Return the [X, Y] coordinate for the center point of the cell that contains the specified text.  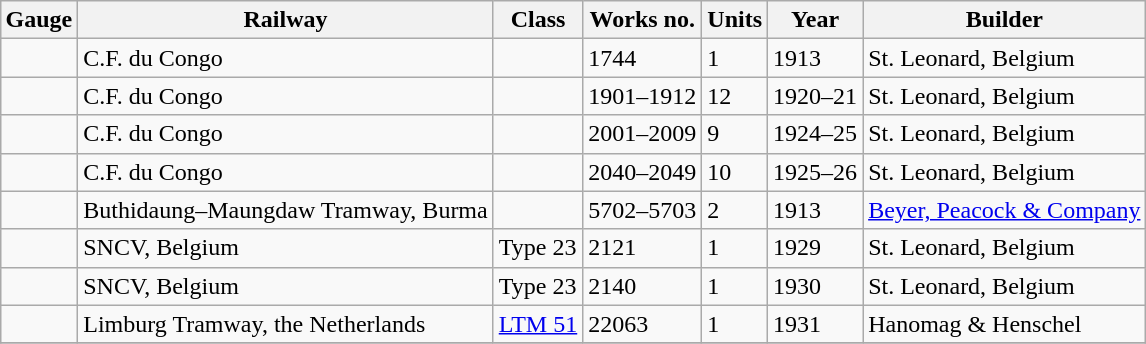
1925–26 [816, 172]
22063 [642, 324]
1924–25 [816, 134]
Buthidaung–Maungdaw Tramway, Burma [286, 210]
9 [735, 134]
LTM 51 [538, 324]
Works no. [642, 20]
5702–5703 [642, 210]
Hanomag & Henschel [1004, 324]
2140 [642, 286]
1920–21 [816, 96]
2 [735, 210]
Beyer, Peacock & Company [1004, 210]
Gauge [39, 20]
2040–2049 [642, 172]
1901–1912 [642, 96]
1744 [642, 58]
Limburg Tramway, the Netherlands [286, 324]
Builder [1004, 20]
Year [816, 20]
2121 [642, 248]
1929 [816, 248]
2001–2009 [642, 134]
1931 [816, 324]
Class [538, 20]
10 [735, 172]
Units [735, 20]
12 [735, 96]
1930 [816, 286]
Railway [286, 20]
